Return the (x, y) coordinate for the center point of the cell that contains the specified text.  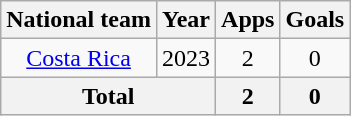
Costa Rica (79, 58)
2023 (186, 58)
Year (186, 20)
Apps (248, 20)
Goals (315, 20)
Total (108, 96)
National team (79, 20)
